Scan for the cell matching the given text and deliver its [X, Y] coordinate at center. 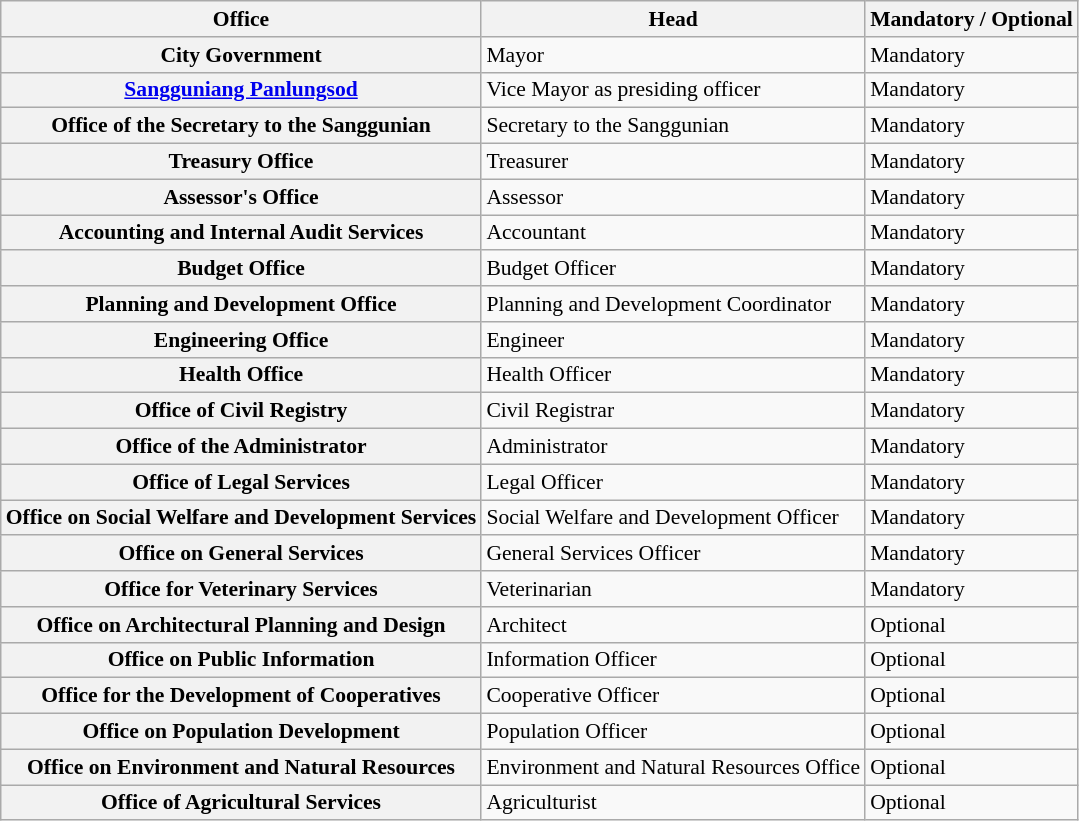
Head [673, 19]
Office on Architectural Planning and Design [242, 625]
Budget Office [242, 269]
Office of the Secretary to the Sanggunian [242, 126]
Population Officer [673, 732]
Sangguniang Panlungsod [242, 90]
Office on Population Development [242, 732]
Vice Mayor as presiding officer [673, 90]
Planning and Development Coordinator [673, 304]
Mayor [673, 55]
General Services Officer [673, 554]
Planning and Development Office [242, 304]
Budget Officer [673, 269]
Legal Officer [673, 482]
Engineering Office [242, 340]
Office [242, 19]
Office on Social Welfare and Development Services [242, 518]
Social Welfare and Development Officer [673, 518]
Veterinarian [673, 589]
Office of the Administrator [242, 447]
Environment and Natural Resources Office [673, 767]
Civil Registrar [673, 411]
Accounting and Internal Audit Services [242, 233]
Treasury Office [242, 162]
Office of Agricultural Services [242, 803]
Office for the Development of Cooperatives [242, 696]
Office on Environment and Natural Resources [242, 767]
Health Office [242, 375]
Cooperative Officer [673, 696]
Engineer [673, 340]
Treasurer [673, 162]
Health Officer [673, 375]
Assessor [673, 197]
Assessor's Office [242, 197]
Mandatory / Optional [972, 19]
Office of Civil Registry [242, 411]
Administrator [673, 447]
Office on Public Information [242, 660]
Office of Legal Services [242, 482]
Architect [673, 625]
Office on General Services [242, 554]
Agriculturist [673, 803]
Accountant [673, 233]
Information Officer [673, 660]
City Government [242, 55]
Office for Veterinary Services [242, 589]
Secretary to the Sanggunian [673, 126]
